Identify which cell holds the provided text, then report its (x, y) central coordinate. 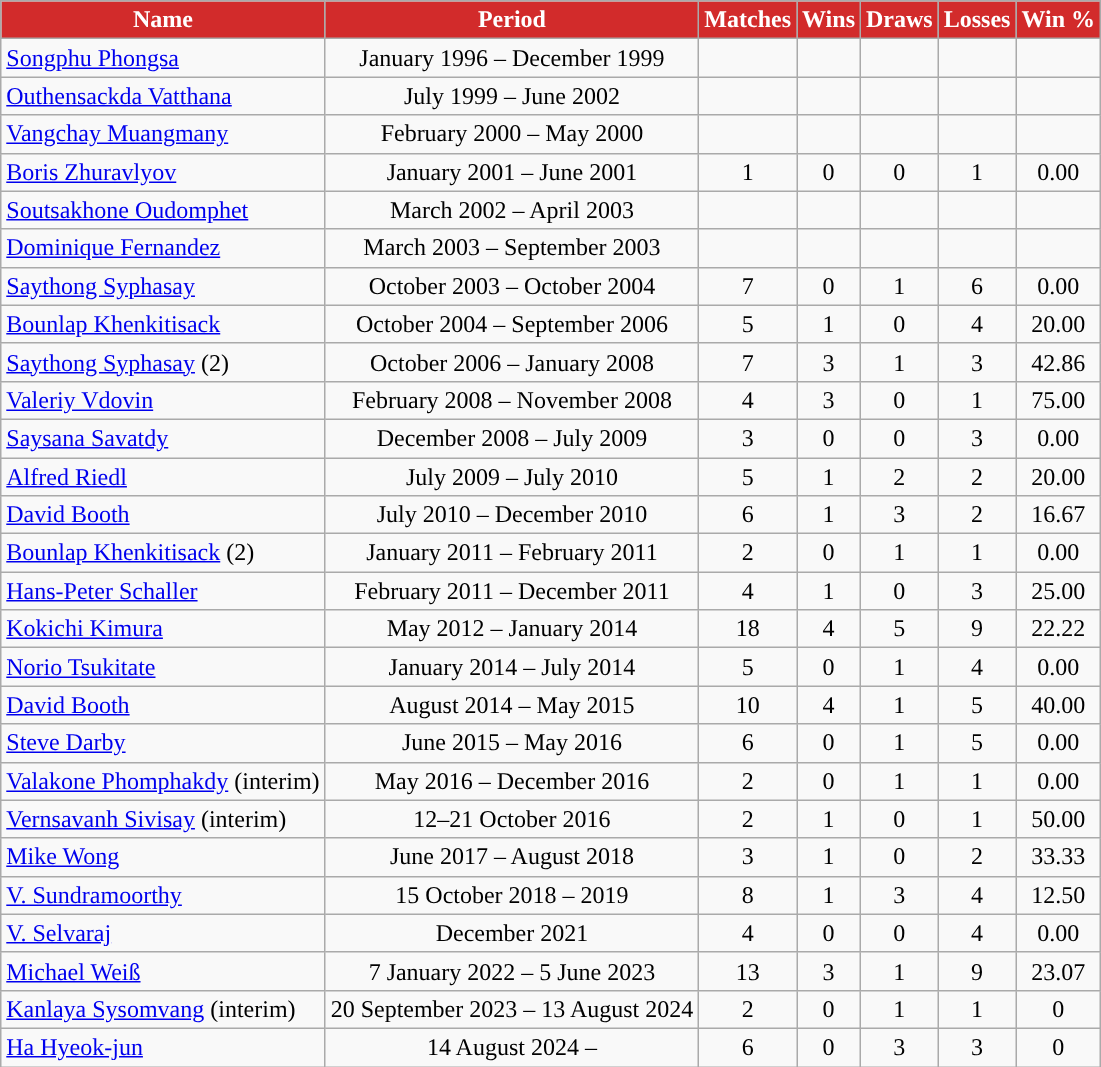
Vernsavanh Sivisay (interim) (163, 819)
Bounlap Khenkitisack (2) (163, 553)
January 2014 – July 2014 (512, 667)
20 September 2023 – 13 August 2024 (512, 1009)
23.07 (1058, 971)
July 2009 – July 2010 (512, 477)
July 2010 – December 2010 (512, 515)
Bounlap Khenkitisack (163, 324)
Name (163, 20)
Ha Hyeok-jun (163, 1047)
Michael Weiß (163, 971)
Period (512, 20)
Saythong Syphasay (2) (163, 362)
January 2011 – February 2011 (512, 553)
May 2012 – January 2014 (512, 629)
October 2004 – September 2006 (512, 324)
8 (748, 895)
33.33 (1058, 857)
Alfred Riedl (163, 477)
Steve Darby (163, 743)
75.00 (1058, 400)
Vangchay Muangmany (163, 134)
December 2021 (512, 933)
12.50 (1058, 895)
Valeriy Vdovin (163, 400)
7 January 2022 – 5 June 2023 (512, 971)
Boris Zhuravlyov (163, 172)
February 2000 – May 2000 (512, 134)
Norio Tsukitate (163, 667)
Losses (977, 20)
Soutsakhone Oudomphet (163, 210)
12–21 October 2016 (512, 819)
42.86 (1058, 362)
March 2002 – April 2003 (512, 210)
October 2006 – January 2008 (512, 362)
June 2017 – August 2018 (512, 857)
40.00 (1058, 705)
Kokichi Kimura (163, 629)
16.67 (1058, 515)
January 2001 – June 2001 (512, 172)
July 1999 – June 2002 (512, 96)
February 2011 – December 2011 (512, 591)
Hans-Peter Schaller (163, 591)
March 2003 – September 2003 (512, 248)
25.00 (1058, 591)
Win % (1058, 20)
Saysana Savatdy (163, 438)
June 2015 – May 2016 (512, 743)
14 August 2024 – (512, 1047)
Wins (829, 20)
15 October 2018 – 2019 (512, 895)
V. Selvaraj (163, 933)
Songphu Phongsa (163, 58)
Mike Wong (163, 857)
18 (748, 629)
10 (748, 705)
Dominique Fernandez (163, 248)
Outhensackda Vatthana (163, 96)
13 (748, 971)
Saythong Syphasay (163, 286)
August 2014 – May 2015 (512, 705)
February 2008 – November 2008 (512, 400)
Kanlaya Sysomvang (interim) (163, 1009)
50.00 (1058, 819)
January 1996 – December 1999 (512, 58)
October 2003 – October 2004 (512, 286)
V. Sundramoorthy (163, 895)
Valakone Phomphakdy (interim) (163, 781)
December 2008 – July 2009 (512, 438)
Draws (900, 20)
Matches (748, 20)
May 2016 – December 2016 (512, 781)
22.22 (1058, 629)
